Determine the (x, y) coordinate at the center of the cell enclosing the given text.  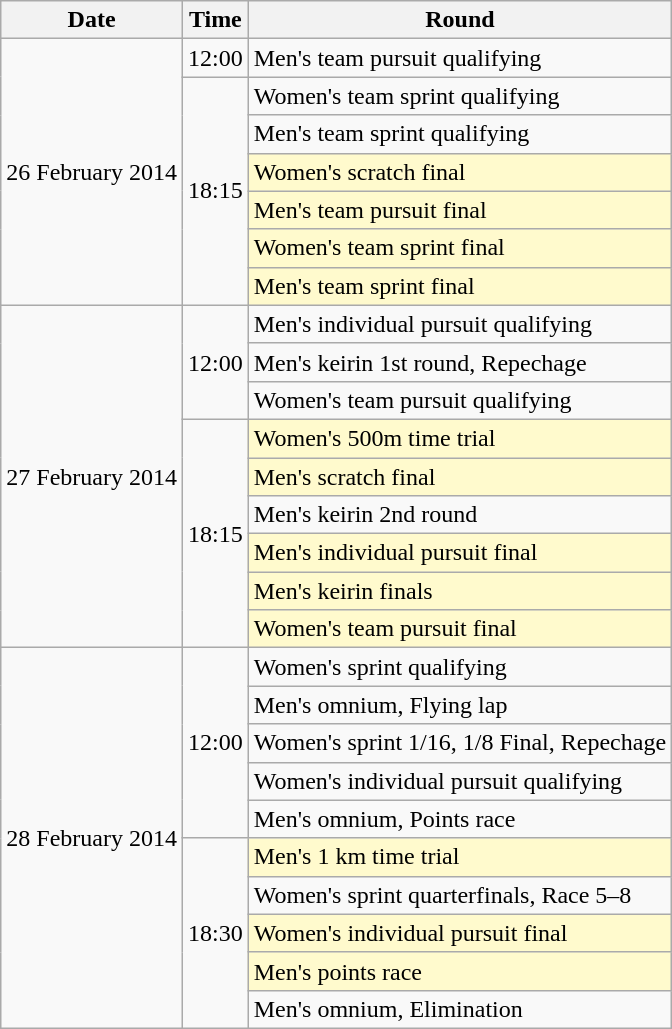
Women's sprint 1/16, 1/8 Final, Repechage (460, 743)
Men's individual pursuit final (460, 553)
18:30 (215, 933)
Women's scratch final (460, 172)
27 February 2014 (92, 476)
Women's team sprint qualifying (460, 96)
Men's omnium, Points race (460, 819)
Men's omnium, Elimination (460, 1009)
26 February 2014 (92, 172)
Women's sprint quarterfinals, Race 5–8 (460, 895)
Women's sprint qualifying (460, 667)
Women's individual pursuit final (460, 933)
Men's keirin 1st round, Repechage (460, 362)
Men's 1 km time trial (460, 857)
Men's team pursuit qualifying (460, 58)
Women's 500m time trial (460, 438)
Men's keirin 2nd round (460, 515)
Men's individual pursuit qualifying (460, 324)
Time (215, 20)
Men's team sprint final (460, 286)
Women's team pursuit final (460, 629)
Men's team pursuit final (460, 210)
Men's keirin finals (460, 591)
Men's points race (460, 971)
Men's scratch final (460, 477)
Round (460, 20)
Men's team sprint qualifying (460, 134)
Women's individual pursuit qualifying (460, 781)
Women's team sprint final (460, 248)
28 February 2014 (92, 838)
Date (92, 20)
Men's omnium, Flying lap (460, 705)
Women's team pursuit qualifying (460, 400)
